Identify which cell holds the provided text, then report its (X, Y) central coordinate. 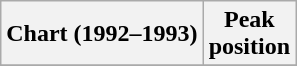
Peakposition (249, 34)
Chart (1992–1993) (102, 34)
